For the text-containing cell, return its midpoint in [x, y] coordinate format. 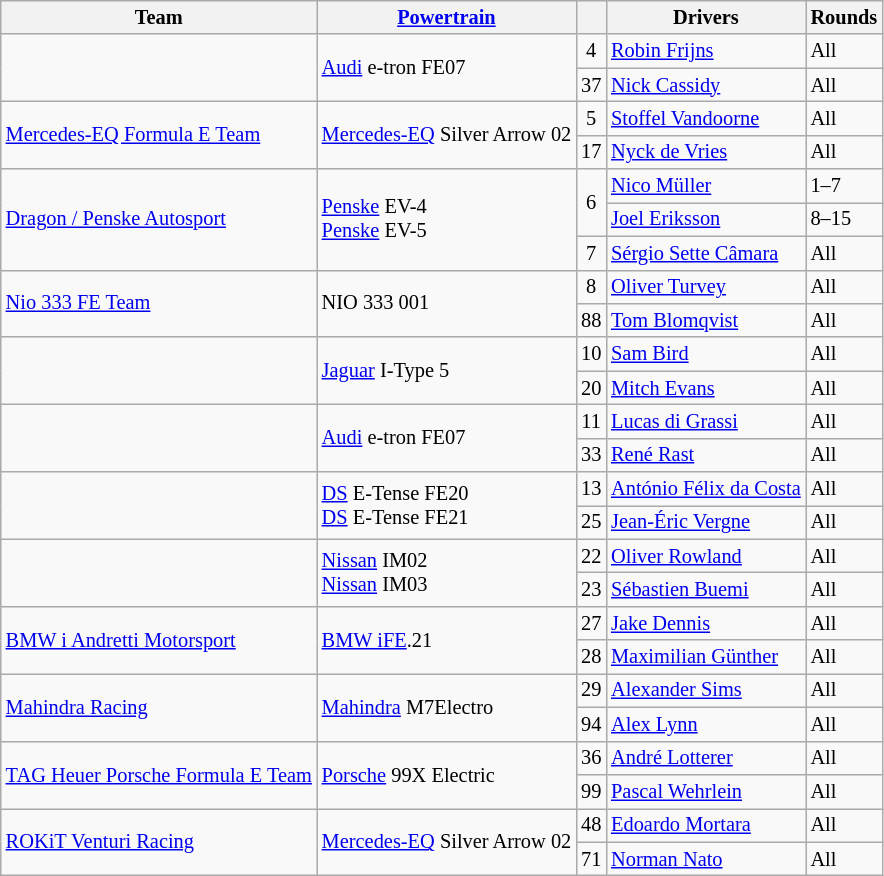
Mahindra Racing [159, 706]
20 [591, 388]
ROKiT Venturi Racing [159, 842]
Robin Frijns [706, 51]
Penske EV-4Penske EV-5 [446, 220]
37 [591, 85]
22 [591, 556]
Mahindra M7Electro [446, 706]
Tom Blomqvist [706, 320]
Drivers [706, 17]
Nyck de Vries [706, 152]
Lucas di Grassi [706, 421]
Team [159, 17]
Rounds [844, 17]
11 [591, 421]
Edoardo Mortara [706, 825]
Jaguar I-Type 5 [446, 370]
Mitch Evans [706, 388]
Jean-Éric Vergne [706, 522]
BMW iFE.21 [446, 640]
7 [591, 253]
8–15 [844, 219]
Mercedes-EQ Formula E Team [159, 134]
94 [591, 724]
Porsche 99X Electric [446, 774]
10 [591, 354]
Nico Müller [706, 186]
René Rast [706, 455]
36 [591, 758]
BMW i Andretti Motorsport [159, 640]
1–7 [844, 186]
88 [591, 320]
DS E-Tense FE20DS E-Tense FE21 [446, 506]
48 [591, 825]
6 [591, 202]
28 [591, 657]
23 [591, 589]
17 [591, 152]
TAG Heuer Porsche Formula E Team [159, 774]
Stoffel Vandoorne [706, 118]
Sam Bird [706, 354]
Sébastien Buemi [706, 589]
Nissan IM02Nissan IM03 [446, 572]
5 [591, 118]
8 [591, 287]
29 [591, 690]
33 [591, 455]
Joel Eriksson [706, 219]
NIO 333 001 [446, 304]
4 [591, 51]
25 [591, 522]
Norman Nato [706, 859]
Sérgio Sette Câmara [706, 253]
André Lotterer [706, 758]
Jake Dennis [706, 623]
Maximilian Günther [706, 657]
27 [591, 623]
Nio 333 FE Team [159, 304]
71 [591, 859]
Alexander Sims [706, 690]
Oliver Turvey [706, 287]
António Félix da Costa [706, 489]
Alex Lynn [706, 724]
99 [591, 791]
Nick Cassidy [706, 85]
13 [591, 489]
Pascal Wehrlein [706, 791]
Dragon / Penske Autosport [159, 220]
Powertrain [446, 17]
Oliver Rowland [706, 556]
